Pinpoint the cell where the given text exists, returning its [X, Y] midpoint coordinate. 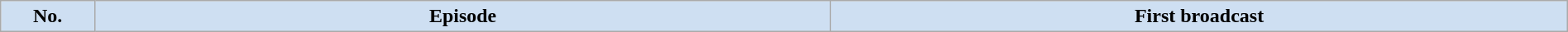
Episode [462, 16]
First broadcast [1199, 16]
No. [48, 16]
